Detect which cell encompasses the target text, then output its [x, y] center coordinate. 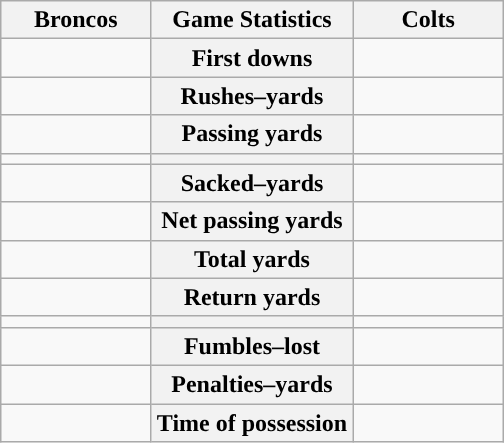
Colts [428, 20]
Passing yards [252, 134]
Game Statistics [252, 20]
Return yards [252, 297]
Total yards [252, 259]
Rushes–yards [252, 96]
Penalties–yards [252, 384]
First downs [252, 58]
Broncos [76, 20]
Fumbles–lost [252, 346]
Time of possession [252, 423]
Sacked–yards [252, 183]
Net passing yards [252, 221]
